Extract the (X, Y) coordinate from the center of the cell holding the provided text.  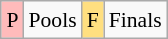
Finals (136, 20)
Pools (52, 20)
P (12, 20)
F (93, 20)
